Output the (x, y) coordinate of the center of the cell containing the given text.  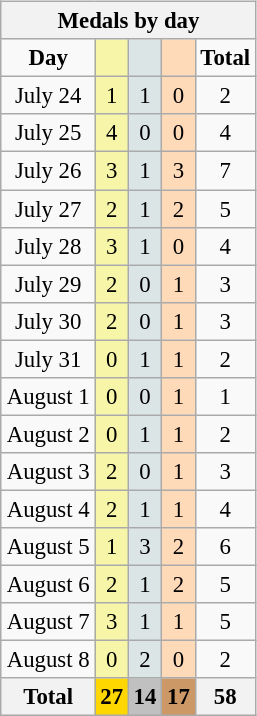
August 7 (48, 622)
July 26 (48, 171)
August 4 (48, 509)
July 24 (48, 96)
August 1 (48, 396)
6 (225, 547)
Day (48, 58)
58 (225, 697)
July 30 (48, 321)
July 25 (48, 133)
7 (225, 171)
17 (178, 697)
Medals by day (128, 21)
July 27 (48, 209)
August 2 (48, 434)
14 (144, 697)
July 29 (48, 284)
27 (112, 697)
August 3 (48, 472)
August 8 (48, 660)
July 31 (48, 359)
July 28 (48, 246)
August 6 (48, 584)
August 5 (48, 547)
